Detect which cell encompasses the target text, then output its [x, y] center coordinate. 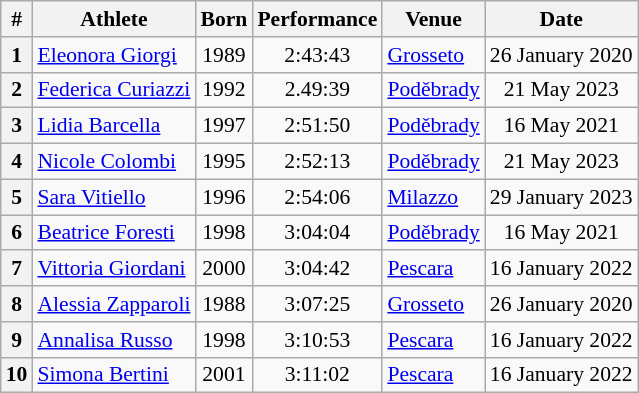
1989 [224, 55]
2:54:06 [317, 197]
3:04:42 [317, 269]
2.49:39 [317, 90]
1992 [224, 90]
6 [17, 233]
Simona Bertini [114, 375]
Lidia Barcella [114, 126]
5 [17, 197]
Annalisa Russo [114, 340]
3:10:53 [317, 340]
Sara Vitiello [114, 197]
Venue [433, 19]
10 [17, 375]
1988 [224, 304]
2:51:50 [317, 126]
9 [17, 340]
3:04:04 [317, 233]
2:52:13 [317, 162]
3:07:25 [317, 304]
2001 [224, 375]
4 [17, 162]
Beatrice Foresti [114, 233]
29 January 2023 [562, 197]
2:43:43 [317, 55]
1996 [224, 197]
1 [17, 55]
Alessia Zapparoli [114, 304]
Born [224, 19]
2 [17, 90]
8 [17, 304]
Eleonora Giorgi [114, 55]
3:11:02 [317, 375]
1997 [224, 126]
Date [562, 19]
3 [17, 126]
Performance [317, 19]
2000 [224, 269]
Vittoria Giordani [114, 269]
Nicole Colombi [114, 162]
# [17, 19]
1995 [224, 162]
Athlete [114, 19]
7 [17, 269]
Milazzo [433, 197]
Federica Curiazzi [114, 90]
